Pinpoint the cell where the given text exists, returning its (X, Y) midpoint coordinate. 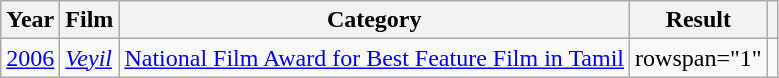
Year (30, 20)
Category (374, 20)
Veyil (90, 58)
Result (699, 20)
rowspan="1" (699, 58)
National Film Award for Best Feature Film in Tamil (374, 58)
2006 (30, 58)
Film (90, 20)
